Extract the (x, y) coordinate from the center of the cell holding the provided text.  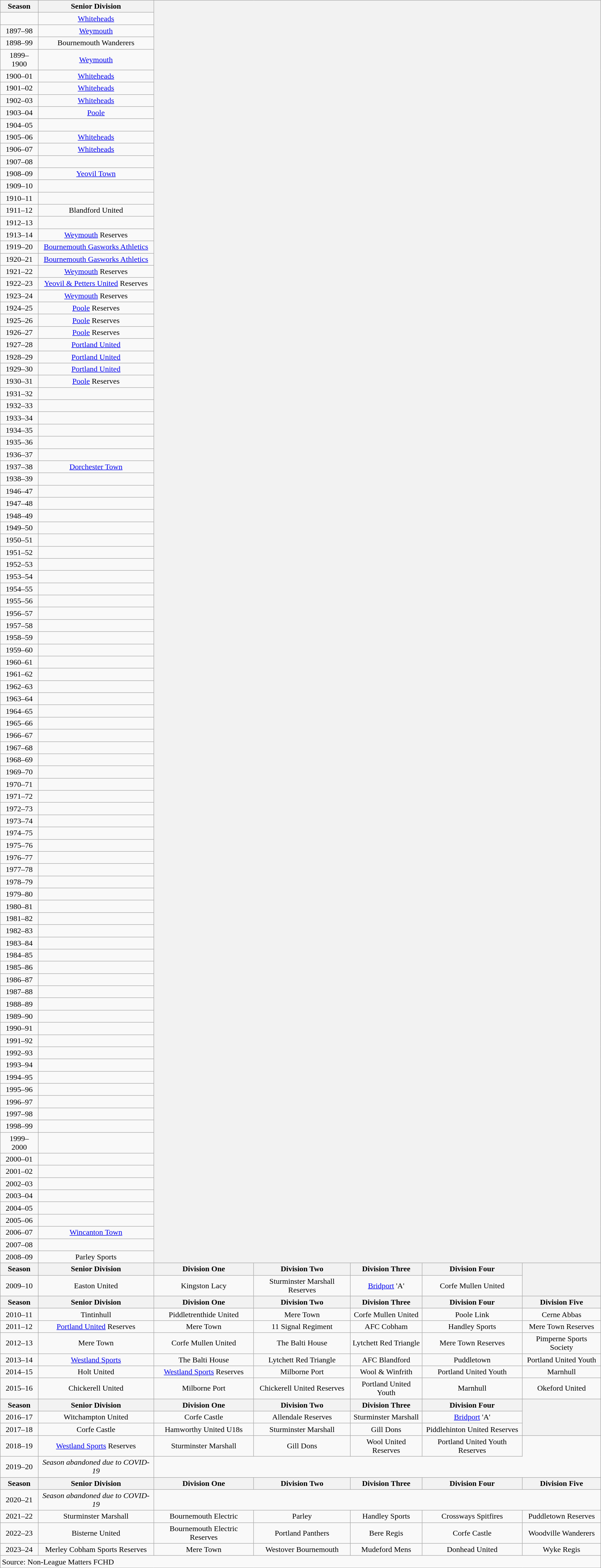
2010–11 (19, 1314)
AFC Blandford (386, 1360)
1907–08 (19, 161)
Bournemouth Electric Reserves (204, 1533)
1938–39 (19, 479)
2009–10 (19, 1286)
1947–48 (19, 503)
AFC Cobham (386, 1326)
2007–08 (19, 1245)
Pimperne Sports Society (562, 1343)
1967–68 (19, 748)
1906–07 (19, 149)
1990–91 (19, 1028)
1908–09 (19, 174)
1925–26 (19, 320)
1899–1900 (19, 60)
1965–66 (19, 723)
Chickerell United Reserves (302, 1388)
Portland Panthers (302, 1533)
1984–85 (19, 955)
Allendale Reserves (302, 1417)
1953–54 (19, 577)
Westover Bournemouth (302, 1549)
Bere Regis (386, 1533)
Wyke Regis (562, 1549)
1901–02 (19, 88)
1922–23 (19, 284)
2005–06 (19, 1220)
1897–98 (19, 31)
1966–67 (19, 735)
1910–11 (19, 198)
1975–76 (19, 845)
1931–32 (19, 394)
1935–36 (19, 442)
1924–25 (19, 308)
1974–75 (19, 833)
1997–98 (19, 1114)
1995–96 (19, 1089)
1959–60 (19, 650)
1989–90 (19, 1016)
Donhead United (472, 1549)
Blandford United (96, 210)
1960–61 (19, 662)
Puddletown Reserves (562, 1516)
Mudeford Mens (386, 1549)
1968–69 (19, 760)
Yeovil Town (96, 174)
1930–31 (19, 381)
1979–80 (19, 894)
2000–01 (19, 1159)
1956–57 (19, 613)
Bournemouth Wanderers (96, 43)
1952–53 (19, 565)
1962–63 (19, 686)
1981–82 (19, 918)
2002–03 (19, 1184)
1971–72 (19, 797)
Piddlehinton United Reserves (472, 1429)
1903–04 (19, 113)
1904–05 (19, 125)
2003–04 (19, 1196)
1957–58 (19, 626)
Wool & Winfrith (386, 1372)
1900–01 (19, 76)
1991–92 (19, 1041)
1912–13 (19, 223)
1969–70 (19, 772)
1921–22 (19, 271)
1927–28 (19, 345)
1970–71 (19, 784)
1923–24 (19, 296)
1976–77 (19, 857)
1993–94 (19, 1065)
1958–59 (19, 638)
2020–21 (19, 1500)
2011–12 (19, 1326)
1937–38 (19, 467)
Cerne Abbas (562, 1314)
Portland United Reserves (96, 1326)
Crossways Spitfires (472, 1516)
2015–16 (19, 1388)
1902–03 (19, 100)
Kingston Lacy (204, 1286)
2001–02 (19, 1172)
Dorchester Town (96, 467)
1972–73 (19, 809)
1936–37 (19, 455)
1913–14 (19, 235)
1982–83 (19, 931)
2021–22 (19, 1516)
1920–21 (19, 259)
2006–07 (19, 1232)
2013–14 (19, 1360)
2012–13 (19, 1343)
Parley Sports (96, 1257)
1948–49 (19, 516)
1946–47 (19, 491)
1985–86 (19, 967)
1929–30 (19, 369)
1992–93 (19, 1053)
Witchampton United (96, 1417)
Chickerell United (96, 1388)
1932–33 (19, 406)
Easton United (96, 1286)
Poole (96, 113)
Parley (302, 1516)
Bournemouth Electric (204, 1516)
1951–52 (19, 552)
2014–15 (19, 1372)
1926–27 (19, 332)
1999–2000 (19, 1143)
1934–35 (19, 430)
2004–05 (19, 1208)
Holt United (96, 1372)
1898–99 (19, 43)
1978–79 (19, 882)
11 Signal Regiment (302, 1326)
Sturminster Marshall Reserves (302, 1286)
1911–12 (19, 210)
2017–18 (19, 1429)
1996–97 (19, 1102)
1954–55 (19, 589)
Puddletown (472, 1360)
Tintinhull (96, 1314)
1994–95 (19, 1077)
2019–20 (19, 1467)
Yeovil & Petters United Reserves (96, 284)
Wool United Reserves (386, 1446)
2018–19 (19, 1446)
1977–78 (19, 870)
1963–64 (19, 699)
1949–50 (19, 528)
1905–06 (19, 137)
1973–74 (19, 821)
1986–87 (19, 980)
1933–34 (19, 418)
Portland United Youth Reserves (472, 1446)
1928–29 (19, 357)
Poole Link (472, 1314)
1988–89 (19, 1004)
1980–81 (19, 906)
Okeford United (562, 1388)
1987–88 (19, 992)
1919–20 (19, 247)
1955–56 (19, 601)
1950–51 (19, 540)
1961–62 (19, 674)
Westland Sports (96, 1360)
2008–09 (19, 1257)
Source: Non-League Matters FCHD (300, 1562)
2022–23 (19, 1533)
1998–99 (19, 1126)
Wincanton Town (96, 1232)
Woodville Wanderers (562, 1533)
Merley Cobham Sports Reserves (96, 1549)
Hamworthy United U18s (204, 1429)
1983–84 (19, 943)
2016–17 (19, 1417)
Bisterne United (96, 1533)
1964–65 (19, 711)
2023–24 (19, 1549)
1909–10 (19, 186)
Piddletrenthide United (204, 1314)
